Scan for the cell matching the given text and deliver its [x, y] coordinate at center. 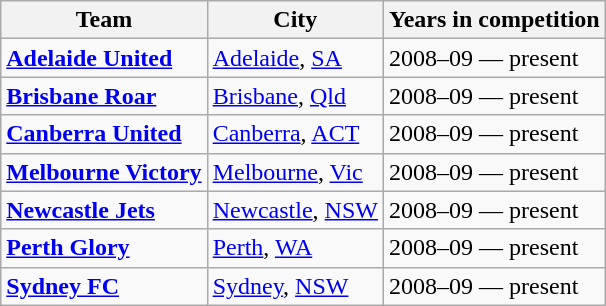
Perth Glory [104, 248]
Melbourne, Vic [295, 172]
Canberra United [104, 134]
Brisbane, Qld [295, 96]
Years in competition [494, 20]
Newcastle Jets [104, 210]
Adelaide United [104, 58]
Brisbane Roar [104, 96]
Sydney, NSW [295, 286]
City [295, 20]
Team [104, 20]
Canberra, ACT [295, 134]
Newcastle, NSW [295, 210]
Adelaide, SA [295, 58]
Perth, WA [295, 248]
Melbourne Victory [104, 172]
Sydney FC [104, 286]
